Determine the [x, y] coordinate at the center of the cell enclosing the given text.  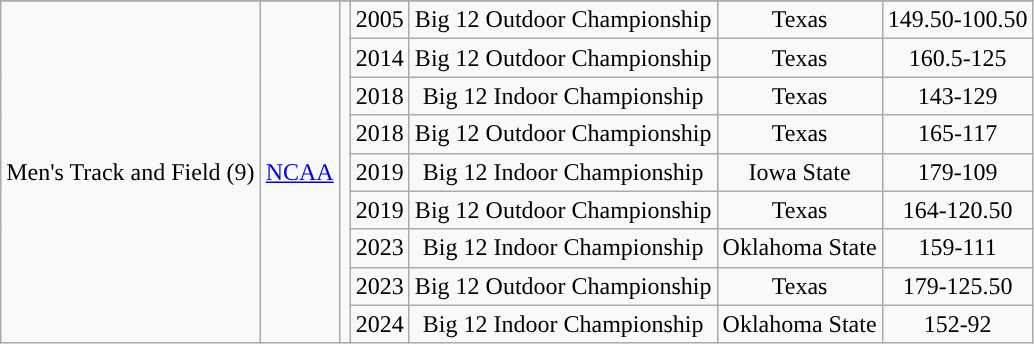
2005 [380, 20]
2014 [380, 58]
Iowa State [800, 172]
NCAA [300, 172]
179-109 [958, 172]
152-92 [958, 324]
143-129 [958, 96]
164-120.50 [958, 210]
179-125.50 [958, 286]
160.5-125 [958, 58]
149.50-100.50 [958, 20]
159-111 [958, 248]
165-117 [958, 134]
Men's Track and Field (9) [130, 172]
2024 [380, 324]
